From the cell containing the given text, extract its center point as [X, Y] coordinate. 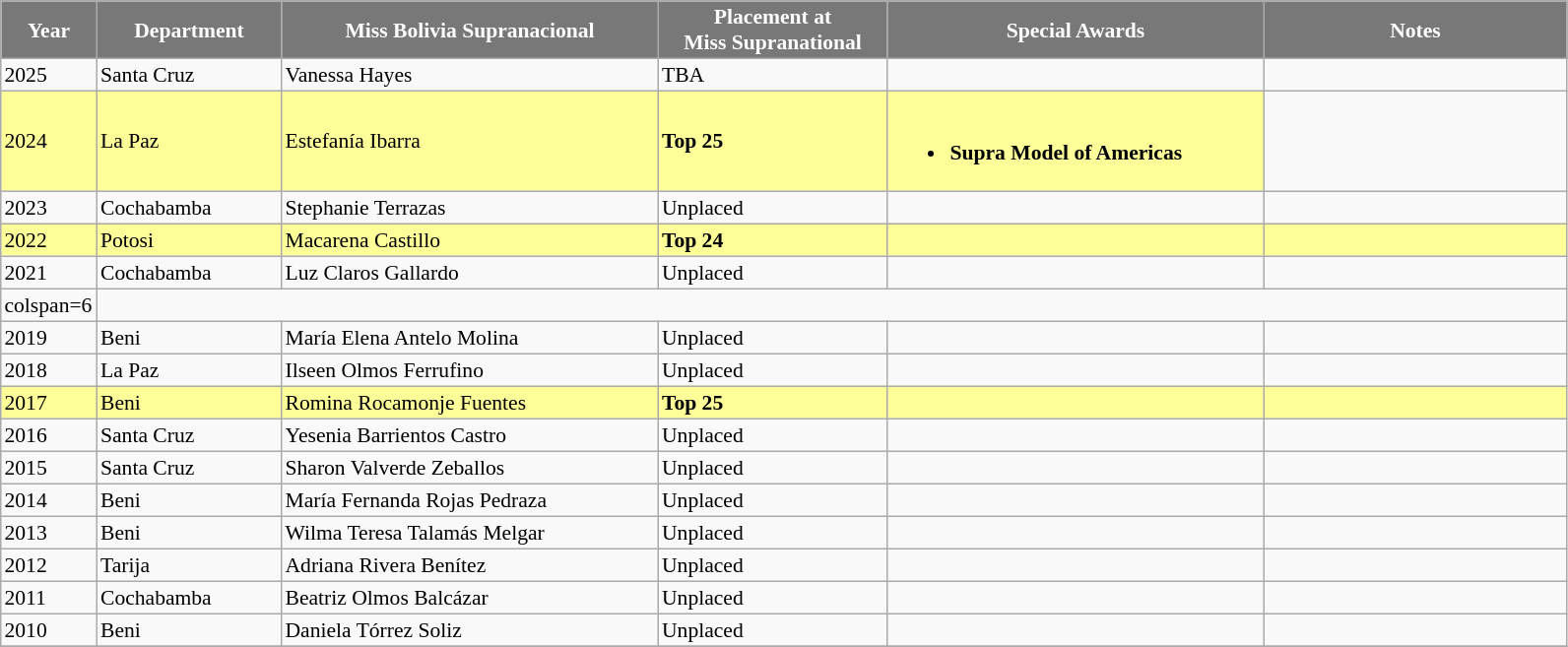
Daniela Tórrez Soliz [470, 630]
Vanessa Hayes [470, 75]
2015 [49, 467]
Romina Rocamonje Fuentes [470, 402]
Year [49, 30]
2019 [49, 337]
Potosi [189, 240]
2024 [49, 141]
TBA [772, 75]
2016 [49, 435]
colspan=6 [49, 305]
Supra Model of Americas [1076, 141]
Tarija [189, 565]
2018 [49, 370]
2021 [49, 272]
Notes [1415, 30]
2014 [49, 500]
Wilma Teresa Talamás Melgar [470, 532]
Placement atMiss Supranational [772, 30]
Luz Claros Gallardo [470, 272]
2017 [49, 402]
2012 [49, 565]
María Elena Antelo Molina [470, 337]
Sharon Valverde Zeballos [470, 467]
2023 [49, 207]
Yesenia Barrientos Castro [470, 435]
Estefanía Ibarra [470, 141]
Ilseen Olmos Ferrufino [470, 370]
Special Awards [1076, 30]
2022 [49, 240]
Macarena Castillo [470, 240]
Department [189, 30]
2013 [49, 532]
Beatriz Olmos Balcázar [470, 597]
María Fernanda Rojas Pedraza [470, 500]
Adriana Rivera Benítez [470, 565]
2011 [49, 597]
Miss Bolivia Supranacional [470, 30]
2010 [49, 630]
2025 [49, 75]
Stephanie Terrazas [470, 207]
Top 24 [772, 240]
